Identify which cell holds the provided text, then report its [X, Y] central coordinate. 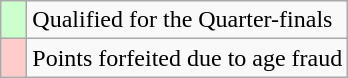
Qualified for the Quarter-finals [188, 20]
Points forfeited due to age fraud [188, 58]
